Find where the given text appears and provide that cell's center as (X, Y) coordinate. 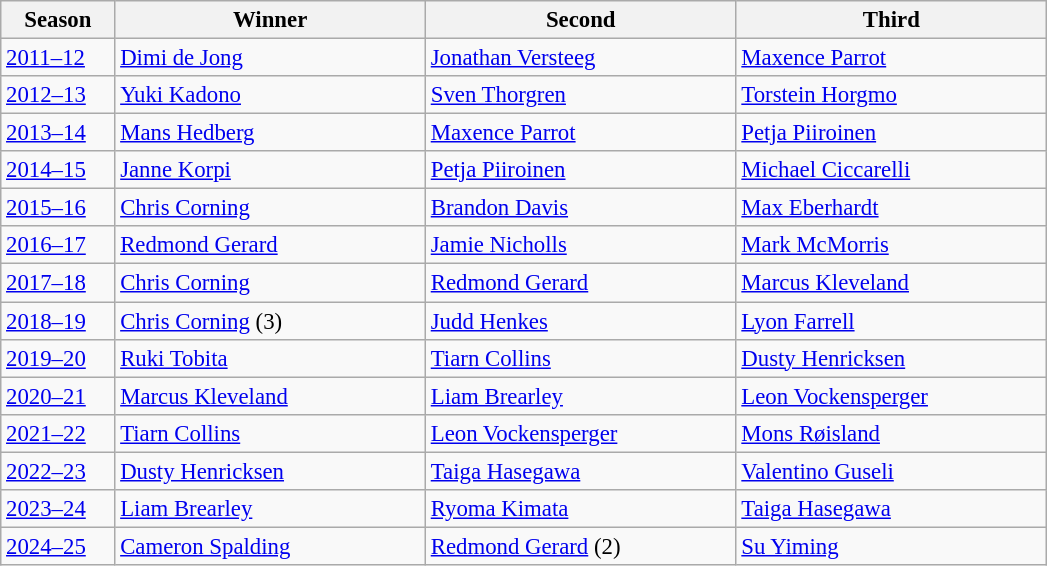
Yuki Kadono (270, 95)
Su Yiming (892, 546)
Mans Hedberg (270, 133)
Sven Thorgren (580, 95)
Judd Henkes (580, 321)
Max Eberhardt (892, 208)
Torstein Horgmo (892, 95)
2014–15 (58, 170)
2023–24 (58, 509)
Third (892, 20)
Jamie Nicholls (580, 245)
2011–12 (58, 58)
Jonathan Versteeg (580, 58)
Janne Korpi (270, 170)
2022–23 (58, 471)
Winner (270, 20)
2016–17 (58, 245)
Mark McMorris (892, 245)
Dimi de Jong (270, 58)
Second (580, 20)
2015–16 (58, 208)
Chris Corning (3) (270, 321)
Redmond Gerard (2) (580, 546)
Cameron Spalding (270, 546)
2017–18 (58, 283)
2019–20 (58, 358)
Michael Ciccarelli (892, 170)
2021–22 (58, 433)
Ruki Tobita (270, 358)
2024–25 (58, 546)
2013–14 (58, 133)
2012–13 (58, 95)
Valentino Guseli (892, 471)
Ryoma Kimata (580, 509)
2020–21 (58, 396)
Brandon Davis (580, 208)
Season (58, 20)
2018–19 (58, 321)
Lyon Farrell (892, 321)
Mons Røisland (892, 433)
